Search for the cell housing the specified text and yield its [x, y] center coordinate. 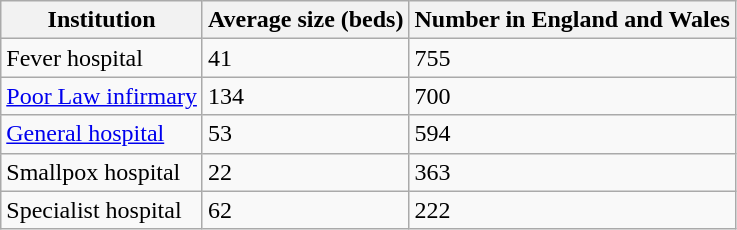
22 [306, 172]
Institution [102, 20]
755 [572, 58]
594 [572, 134]
Smallpox hospital [102, 172]
62 [306, 210]
134 [306, 96]
Average size (beds) [306, 20]
222 [572, 210]
General hospital [102, 134]
Fever hospital [102, 58]
Specialist hospital [102, 210]
Poor Law infirmary [102, 96]
Number in England and Wales [572, 20]
700 [572, 96]
53 [306, 134]
363 [572, 172]
41 [306, 58]
